Identify which cell holds the provided text, then report its (X, Y) central coordinate. 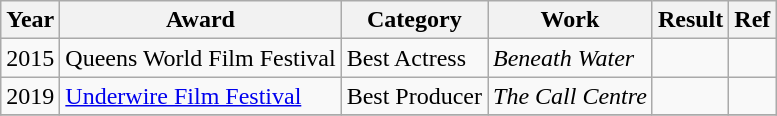
Year (30, 20)
Best Actress (414, 58)
Underwire Film Festival (200, 96)
Queens World Film Festival (200, 58)
Result (690, 20)
Best Producer (414, 96)
Category (414, 20)
2019 (30, 96)
Award (200, 20)
Work (570, 20)
Beneath Water (570, 58)
Ref (752, 20)
The Call Centre (570, 96)
2015 (30, 58)
